Identify which cell holds the provided text, then report its (X, Y) central coordinate. 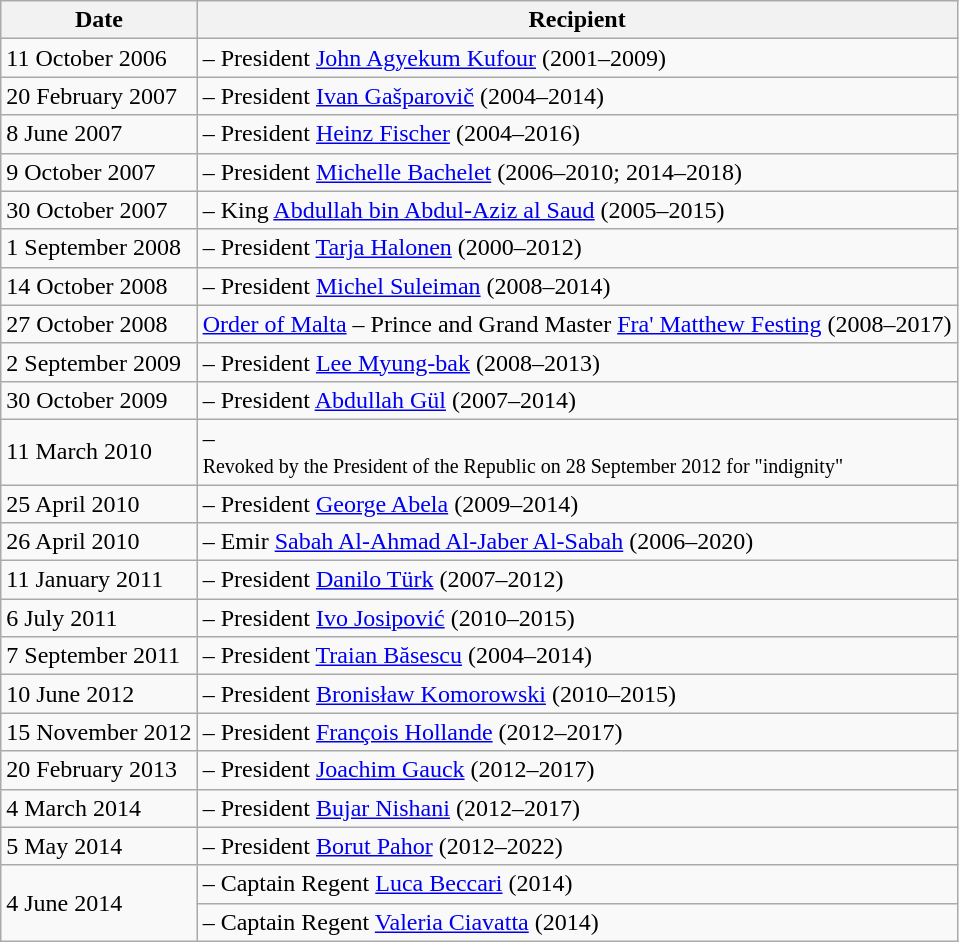
6 July 2011 (99, 618)
– President Bujar Nishani (2012–2017) (577, 808)
4 June 2014 (99, 903)
9 October 2007 (99, 172)
– President Ivo Josipović (2010–2015) (577, 618)
1 September 2008 (99, 248)
– President Michelle Bachelet (2006–2010; 2014–2018) (577, 172)
Recipient (577, 20)
20 February 2013 (99, 770)
– President George Abela (2009–2014) (577, 503)
– President Traian Băsescu (2004–2014) (577, 656)
– President Bronisław Komorowski (2010–2015) (577, 694)
7 September 2011 (99, 656)
– King Abdullah bin Abdul-Aziz al Saud (2005–2015) (577, 210)
25 April 2010 (99, 503)
Order of Malta – Prince and Grand Master Fra' Matthew Festing (2008–2017) (577, 324)
11 March 2010 (99, 452)
– President John Agyekum Kufour (2001–2009) (577, 58)
8 June 2007 (99, 134)
– President Ivan Gašparovič (2004–2014) (577, 96)
30 October 2009 (99, 400)
20 February 2007 (99, 96)
– Emir Sabah Al-Ahmad Al-Jaber Al-Sabah (2006–2020) (577, 542)
– President Joachim Gauck (2012–2017) (577, 770)
– President Heinz Fischer (2004–2016) (577, 134)
5 May 2014 (99, 846)
– President Lee Myung-bak (2008–2013) (577, 362)
10 June 2012 (99, 694)
– Captain Regent Valeria Ciavatta (2014) (577, 922)
– Revoked by the President of the Republic on 28 September 2012 for "indignity" (577, 452)
– President Michel Suleiman (2008–2014) (577, 286)
– President Borut Pahor (2012–2022) (577, 846)
2 September 2009 (99, 362)
– President Danilo Türk (2007–2012) (577, 580)
15 November 2012 (99, 732)
– President Abdullah Gül (2007–2014) (577, 400)
11 January 2011 (99, 580)
30 October 2007 (99, 210)
27 October 2008 (99, 324)
11 October 2006 (99, 58)
Date (99, 20)
– Captain Regent Luca Beccari (2014) (577, 884)
4 March 2014 (99, 808)
26 April 2010 (99, 542)
– President François Hollande (2012–2017) (577, 732)
– President Tarja Halonen (2000–2012) (577, 248)
14 October 2008 (99, 286)
